Locate the cell with the specified text and output its [x, y] center coordinate. 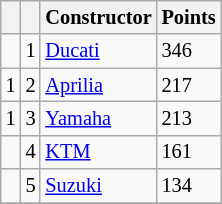
213 [189, 118]
134 [189, 186]
217 [189, 85]
Yamaha [98, 118]
Constructor [98, 17]
161 [189, 152]
3 [31, 118]
Ducati [98, 51]
2 [31, 85]
KTM [98, 152]
Points [189, 17]
4 [31, 152]
Aprilia [98, 85]
346 [189, 51]
5 [31, 186]
Suzuki [98, 186]
